Find where the given text appears and provide that cell's center as (X, Y) coordinate. 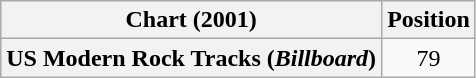
Position (429, 20)
US Modern Rock Tracks (Billboard) (192, 58)
Chart (2001) (192, 20)
79 (429, 58)
